Extract the [X, Y] coordinate from the center of the cell holding the provided text.  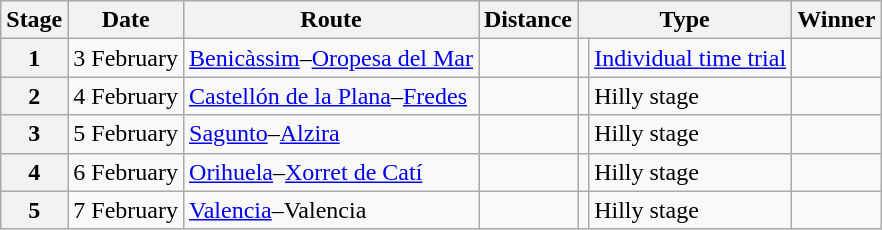
Type [685, 20]
5 February [126, 134]
1 [34, 58]
Stage [34, 20]
Valencia–Valencia [332, 210]
6 February [126, 172]
Sagunto–Alzira [332, 134]
Distance [528, 20]
2 [34, 96]
Benicàssim–Oropesa del Mar [332, 58]
3 February [126, 58]
Orihuela–Xorret de Catí [332, 172]
4 [34, 172]
Castellón de la Plana–Fredes [332, 96]
Individual time trial [690, 58]
7 February [126, 210]
Winner [836, 20]
3 [34, 134]
Route [332, 20]
4 February [126, 96]
5 [34, 210]
Date [126, 20]
